Identify which cell holds the provided text, then report its (X, Y) central coordinate. 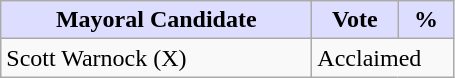
Vote (355, 20)
% (426, 20)
Acclaimed (383, 58)
Mayoral Candidate (156, 20)
Scott Warnock (X) (156, 58)
